Return the (X, Y) coordinate for the center point of the cell that contains the specified text.  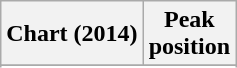
Peak position (189, 34)
Chart (2014) (72, 34)
